Determine the [x, y] coordinate at the center of the cell enclosing the given text.  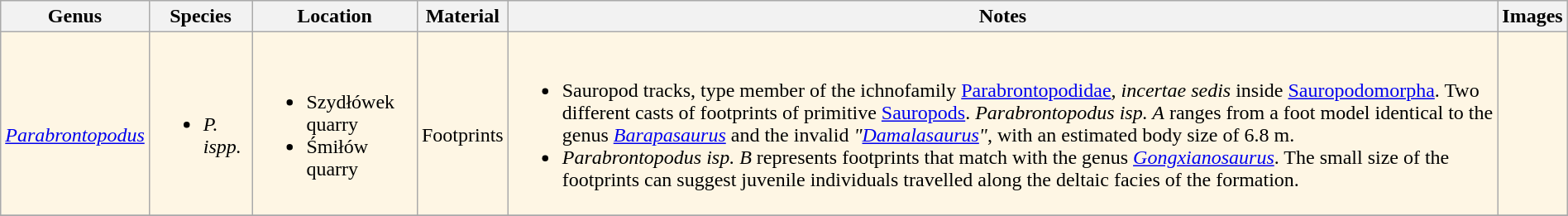
Images [1532, 17]
Notes [1002, 17]
Species [200, 17]
Location [335, 17]
Material [462, 17]
Szydłówek quarryŚmiłów quarry [335, 124]
Genus [75, 17]
Footprints [462, 124]
Parabrontopodus [75, 124]
P. ispp. [200, 124]
